Return the (x, y) coordinate for the center point of the cell that contains the specified text.  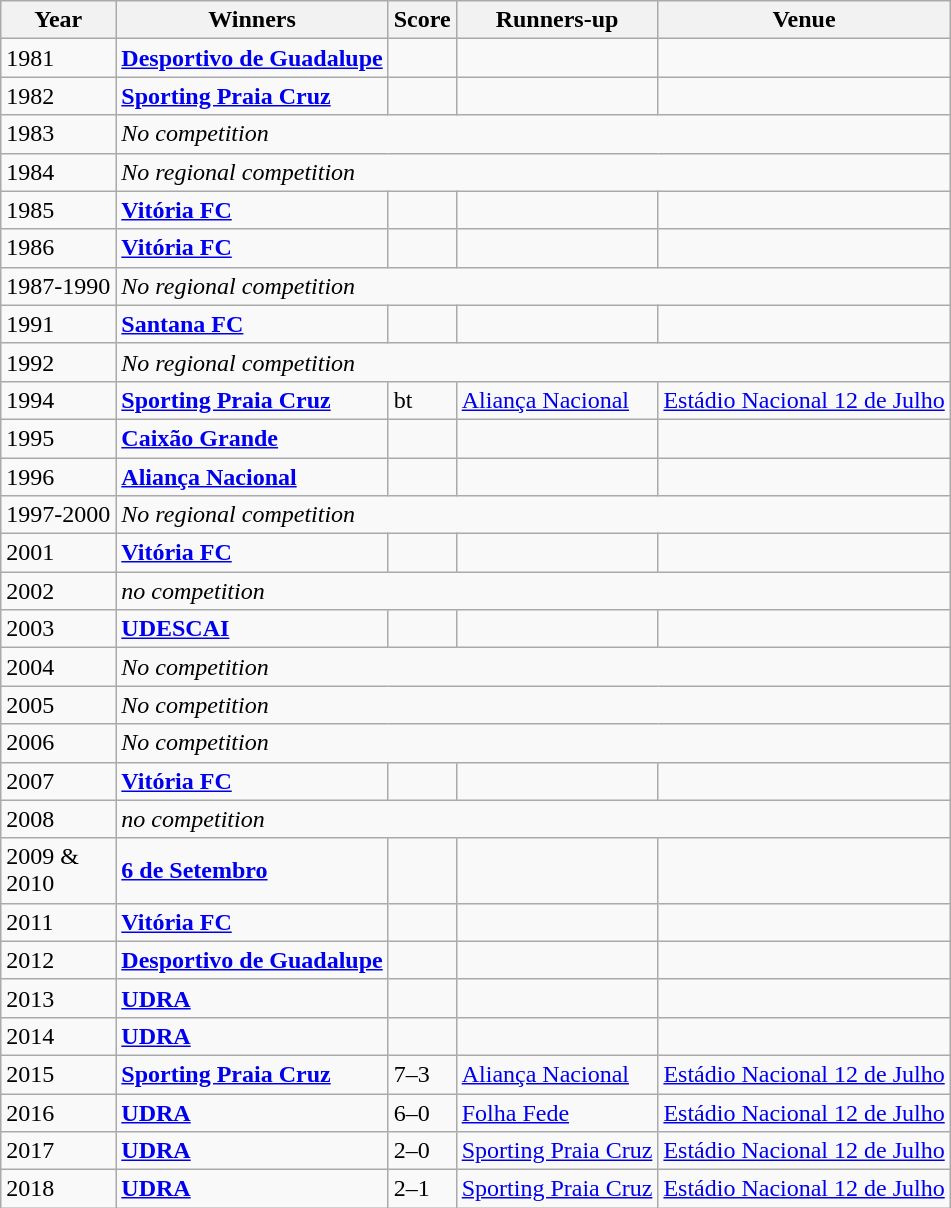
2005 (58, 705)
Runners-up (557, 20)
Score (422, 20)
Caixão Grande (252, 438)
2014 (58, 1036)
1992 (58, 362)
Santana FC (252, 324)
Winners (252, 20)
2012 (58, 960)
2016 (58, 1113)
bt (422, 400)
1982 (58, 96)
1984 (58, 172)
2009 &2010 (58, 870)
2013 (58, 998)
1985 (58, 210)
2015 (58, 1074)
UDESCAI (252, 629)
1995 (58, 438)
1986 (58, 248)
1996 (58, 477)
2018 (58, 1189)
2–0 (422, 1151)
2004 (58, 667)
2–1 (422, 1189)
2011 (58, 922)
2007 (58, 781)
6–0 (422, 1113)
2008 (58, 819)
6 de Setembro (252, 870)
2001 (58, 553)
2006 (58, 743)
1981 (58, 58)
1994 (58, 400)
1997-2000 (58, 515)
2002 (58, 591)
2017 (58, 1151)
Year (58, 20)
7–3 (422, 1074)
Folha Fede (557, 1113)
1987-1990 (58, 286)
Venue (804, 20)
2003 (58, 629)
1983 (58, 134)
1991 (58, 324)
